Output the [X, Y] coordinate of the center of the cell containing the given text.  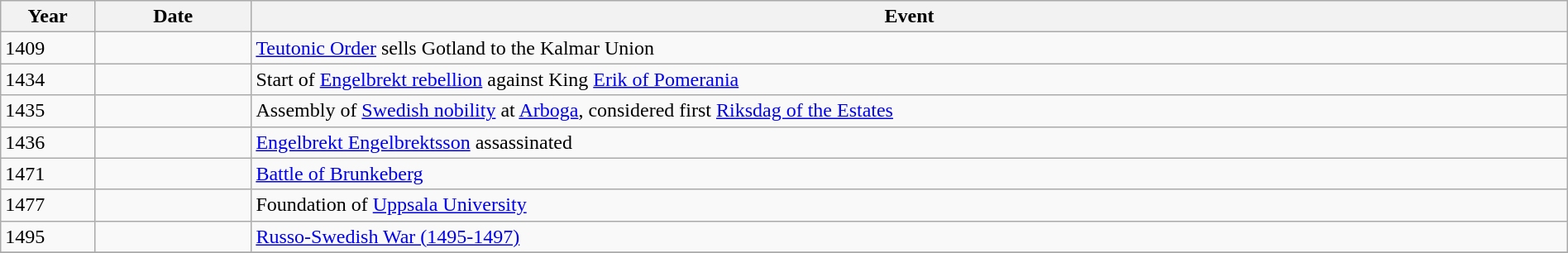
Engelbrekt Engelbrektsson assassinated [910, 142]
1435 [48, 111]
1477 [48, 205]
Russo-Swedish War (1495-1497) [910, 236]
1436 [48, 142]
Foundation of Uppsala University [910, 205]
1495 [48, 236]
Start of Engelbrekt rebellion against King Erik of Pomerania [910, 79]
1434 [48, 79]
1471 [48, 174]
Teutonic Order sells Gotland to the Kalmar Union [910, 48]
1409 [48, 48]
Assembly of Swedish nobility at Arboga, considered first Riksdag of the Estates [910, 111]
Year [48, 17]
Event [910, 17]
Date [172, 17]
Battle of Brunkeberg [910, 174]
